Pinpoint the cell where the given text exists, returning its [X, Y] midpoint coordinate. 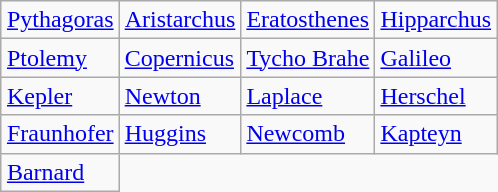
Fraunhofer [60, 134]
Aristarchus [180, 20]
Barnard [60, 172]
Laplace [308, 96]
Copernicus [180, 58]
Newcomb [308, 134]
Galileo [436, 58]
Kapteyn [436, 134]
Pythagoras [60, 20]
Eratosthenes [308, 20]
Herschel [436, 96]
Tycho Brahe [308, 58]
Ptolemy [60, 58]
Newton [180, 96]
Kepler [60, 96]
Hipparchus [436, 20]
Huggins [180, 134]
